Search for the cell housing the specified text and yield its [x, y] center coordinate. 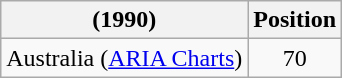
70 [295, 58]
Position [295, 20]
Australia (ARIA Charts) [124, 58]
(1990) [124, 20]
